Detect which cell encompasses the target text, then output its (x, y) center coordinate. 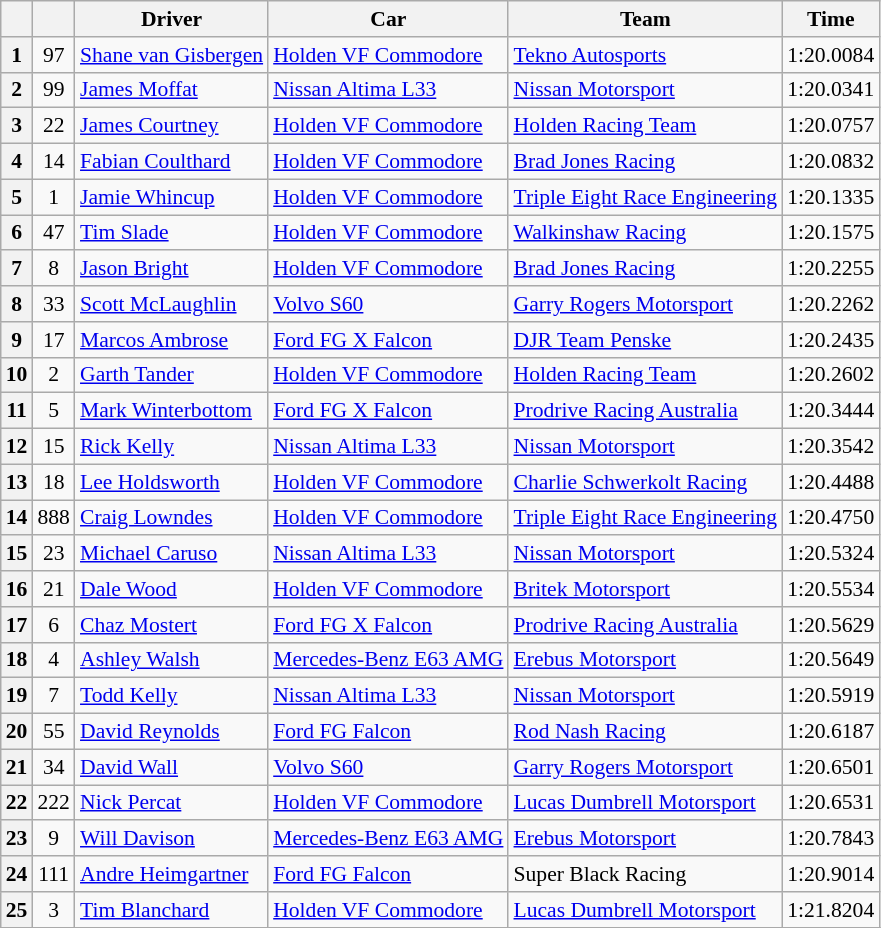
Will Davison (172, 839)
1:20.0832 (830, 162)
Rick Kelly (172, 447)
1:20.9014 (830, 874)
24 (17, 874)
Chaz Mostert (172, 625)
James Courtney (172, 126)
Super Black Racing (645, 874)
Mark Winterbottom (172, 411)
Team (645, 19)
Charlie Schwerkolt Racing (645, 482)
111 (54, 874)
1:20.6501 (830, 767)
1:20.5534 (830, 589)
1:20.3444 (830, 411)
1:20.2262 (830, 304)
Nick Percat (172, 803)
Time (830, 19)
1:20.2602 (830, 375)
34 (54, 767)
1:20.1575 (830, 233)
Dale Wood (172, 589)
33 (54, 304)
97 (54, 55)
David Wall (172, 767)
1:20.0757 (830, 126)
25 (17, 910)
Tekno Autosports (645, 55)
222 (54, 803)
1:20.5649 (830, 660)
Shane van Gisbergen (172, 55)
16 (17, 589)
Walkinshaw Racing (645, 233)
11 (17, 411)
Scott McLaughlin (172, 304)
1:20.2435 (830, 340)
Lee Holdsworth (172, 482)
Todd Kelly (172, 696)
1:20.6187 (830, 732)
19 (17, 696)
Tim Blanchard (172, 910)
1:20.1335 (830, 197)
Ashley Walsh (172, 660)
Andre Heimgartner (172, 874)
Garth Tander (172, 375)
47 (54, 233)
1:20.5629 (830, 625)
1:20.0341 (830, 90)
Marcos Ambrose (172, 340)
99 (54, 90)
1:20.6531 (830, 803)
Britek Motorsport (645, 589)
1:20.0084 (830, 55)
DJR Team Penske (645, 340)
Car (388, 19)
Craig Lowndes (172, 518)
1:20.5324 (830, 554)
1:20.4750 (830, 518)
Tim Slade (172, 233)
1:20.5919 (830, 696)
Jamie Whincup (172, 197)
Michael Caruso (172, 554)
1:20.2255 (830, 269)
1:20.4488 (830, 482)
David Reynolds (172, 732)
Fabian Coulthard (172, 162)
Driver (172, 19)
1:21.8204 (830, 910)
10 (17, 375)
Jason Bright (172, 269)
888 (54, 518)
Rod Nash Racing (645, 732)
1:20.3542 (830, 447)
20 (17, 732)
12 (17, 447)
13 (17, 482)
1:20.7843 (830, 839)
55 (54, 732)
James Moffat (172, 90)
